Extract the [x, y] coordinate from the center of the cell holding the provided text.  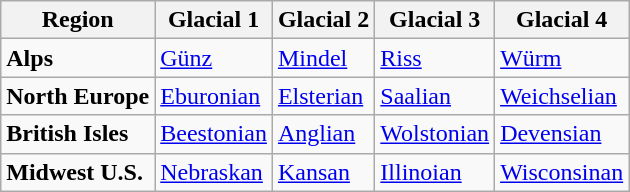
Günz [214, 58]
Glacial 2 [323, 20]
Beestonian [214, 134]
North Europe [78, 96]
Glacial 4 [562, 20]
Anglian [323, 134]
Saalian [435, 96]
Alps [78, 58]
Wolstonian [435, 134]
Illinoian [435, 172]
Elsterian [323, 96]
Eburonian [214, 96]
Devensian [562, 134]
Mindel [323, 58]
Glacial 3 [435, 20]
Nebraskan [214, 172]
Region [78, 20]
Midwest U.S. [78, 172]
Würm [562, 58]
British Isles [78, 134]
Wisconsinan [562, 172]
Riss [435, 58]
Glacial 1 [214, 20]
Weichselian [562, 96]
Kansan [323, 172]
